Search for the cell housing the specified text and yield its (x, y) center coordinate. 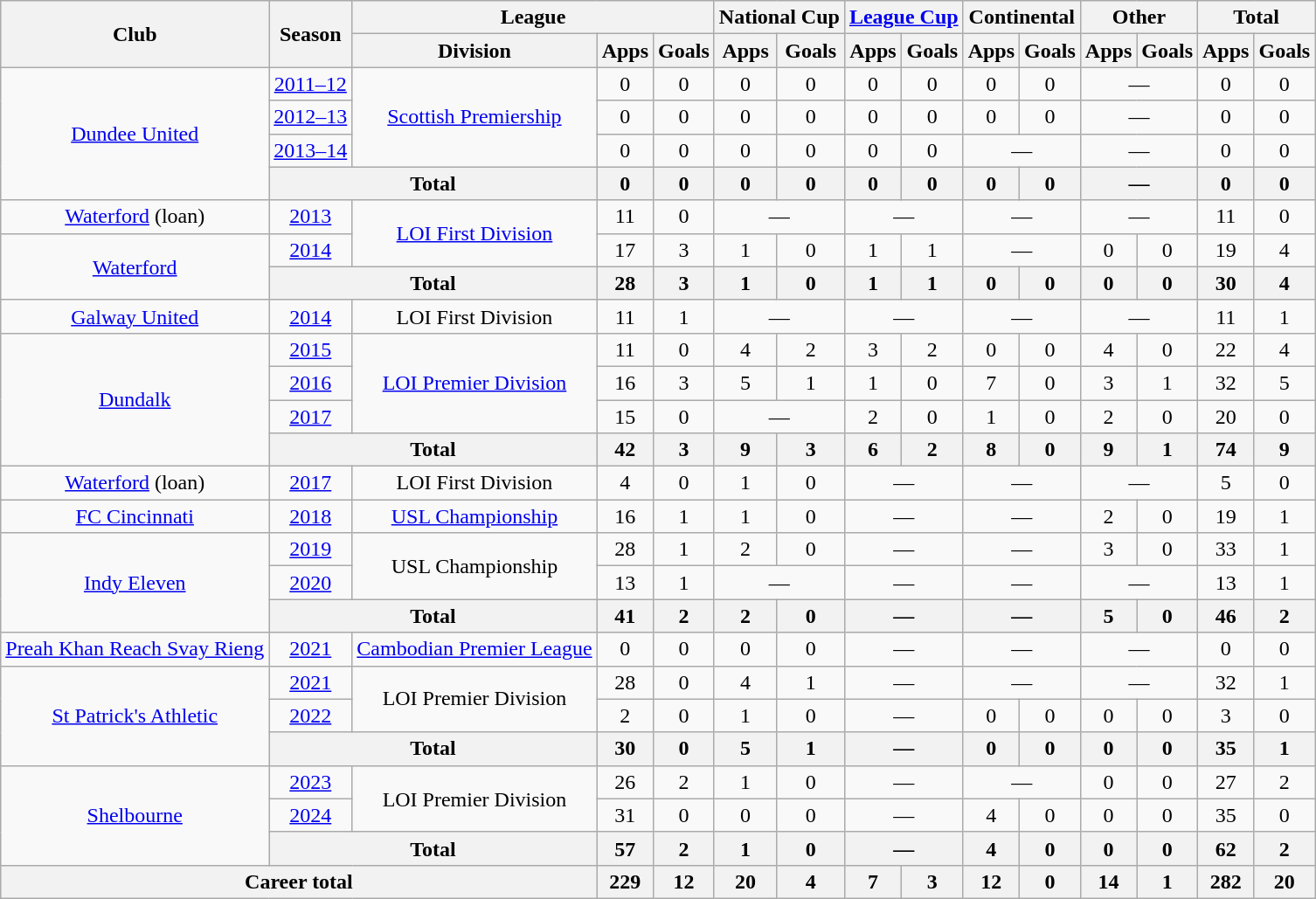
Club (135, 34)
2016 (311, 383)
League (533, 17)
FC Cincinnati (135, 516)
2013 (311, 217)
Other (1139, 17)
League Cup (904, 17)
14 (1108, 882)
2024 (311, 815)
46 (1226, 616)
2023 (311, 782)
62 (1226, 848)
2013–14 (311, 150)
2011–12 (311, 84)
42 (625, 450)
Dundee United (135, 134)
22 (1226, 349)
St Patrick's Athletic (135, 716)
31 (625, 815)
2018 (311, 516)
27 (1226, 782)
57 (625, 848)
17 (625, 250)
2015 (311, 349)
Preah Khan Reach Svay Rieng (135, 649)
Division (474, 51)
41 (625, 616)
2019 (311, 550)
2012–13 (311, 117)
Galway United (135, 316)
6 (872, 450)
2022 (311, 716)
Career total (299, 882)
229 (625, 882)
15 (625, 417)
Continental (1022, 17)
Indy Eleven (135, 583)
Season (311, 34)
National Cup (779, 17)
Shelbourne (135, 815)
26 (625, 782)
2020 (311, 583)
Cambodian Premier League (474, 649)
Scottish Premiership (474, 117)
33 (1226, 550)
74 (1226, 450)
8 (991, 450)
Waterford (135, 266)
282 (1226, 882)
Dundalk (135, 399)
